Detect which cell encompasses the target text, then output its [x, y] center coordinate. 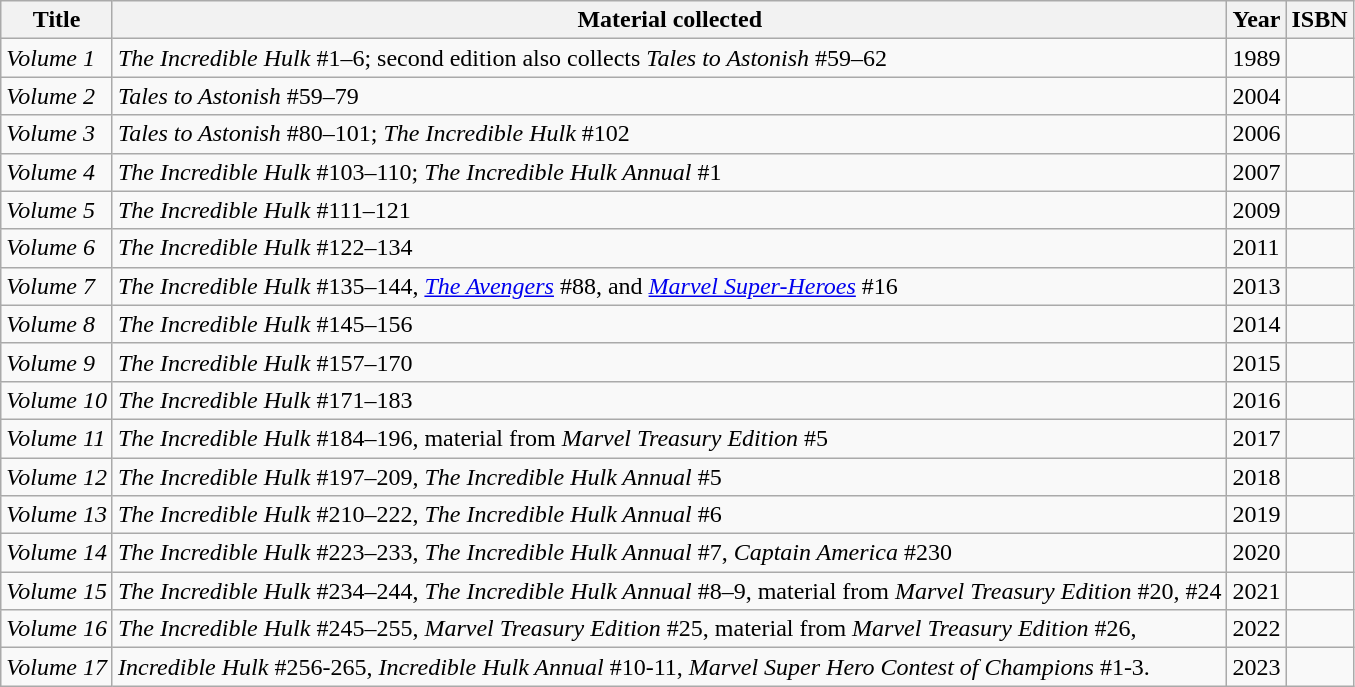
The Incredible Hulk #135–144, The Avengers #88, and Marvel Super-Heroes #16 [669, 286]
Material collected [669, 20]
Volume 4 [57, 172]
Volume 5 [57, 210]
Volume 13 [57, 515]
Tales to Astonish #59–79 [669, 96]
2009 [1256, 210]
2006 [1256, 134]
2016 [1256, 400]
Volume 2 [57, 96]
Volume 8 [57, 324]
Volume 17 [57, 667]
Volume 3 [57, 134]
Volume 6 [57, 248]
2014 [1256, 324]
2007 [1256, 172]
Volume 1 [57, 58]
1989 [1256, 58]
2015 [1256, 362]
Volume 14 [57, 553]
Incredible Hulk #256-265, Incredible Hulk Annual #10-11, Marvel Super Hero Contest of Champions #1-3. [669, 667]
2019 [1256, 515]
2023 [1256, 667]
Volume 16 [57, 629]
The Incredible Hulk #103–110; The Incredible Hulk Annual #1 [669, 172]
2018 [1256, 477]
Volume 11 [57, 438]
2021 [1256, 591]
Volume 12 [57, 477]
The Incredible Hulk #122–134 [669, 248]
ISBN [1320, 20]
2013 [1256, 286]
The Incredible Hulk #234–244, The Incredible Hulk Annual #8–9, material from Marvel Treasury Edition #20, #24 [669, 591]
2011 [1256, 248]
The Incredible Hulk #157–170 [669, 362]
Volume 9 [57, 362]
The Incredible Hulk #223–233, The Incredible Hulk Annual #7, Captain America #230 [669, 553]
Volume 10 [57, 400]
The Incredible Hulk #1–6; second edition also collects Tales to Astonish #59–62 [669, 58]
2022 [1256, 629]
Tales to Astonish #80–101; The Incredible Hulk #102 [669, 134]
2020 [1256, 553]
Volume 15 [57, 591]
The Incredible Hulk #210–222, The Incredible Hulk Annual #6 [669, 515]
Volume 7 [57, 286]
The Incredible Hulk #245–255, Marvel Treasury Edition #25, material from Marvel Treasury Edition #26, [669, 629]
The Incredible Hulk #111–121 [669, 210]
The Incredible Hulk #184–196, material from Marvel Treasury Edition #5 [669, 438]
The Incredible Hulk #145–156 [669, 324]
2004 [1256, 96]
The Incredible Hulk #171–183 [669, 400]
Year [1256, 20]
2017 [1256, 438]
Title [57, 20]
The Incredible Hulk #197–209, The Incredible Hulk Annual #5 [669, 477]
